From the cell containing the given text, extract its center point as [x, y] coordinate. 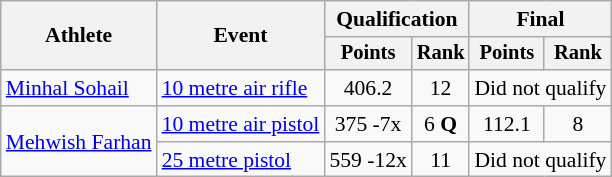
12 [441, 88]
Mehwish Farhan [79, 142]
375 -7x [368, 124]
Event [241, 36]
Minhal Sohail [79, 88]
Did not qualify [540, 88]
Final [540, 19]
6 Q [441, 124]
10 metre air pistol [241, 124]
406.2 [368, 88]
Qualification [396, 19]
112.1 [506, 124]
8 [578, 124]
10 metre air rifle [241, 88]
Athlete [79, 36]
